Search for the cell housing the specified text and yield its (x, y) center coordinate. 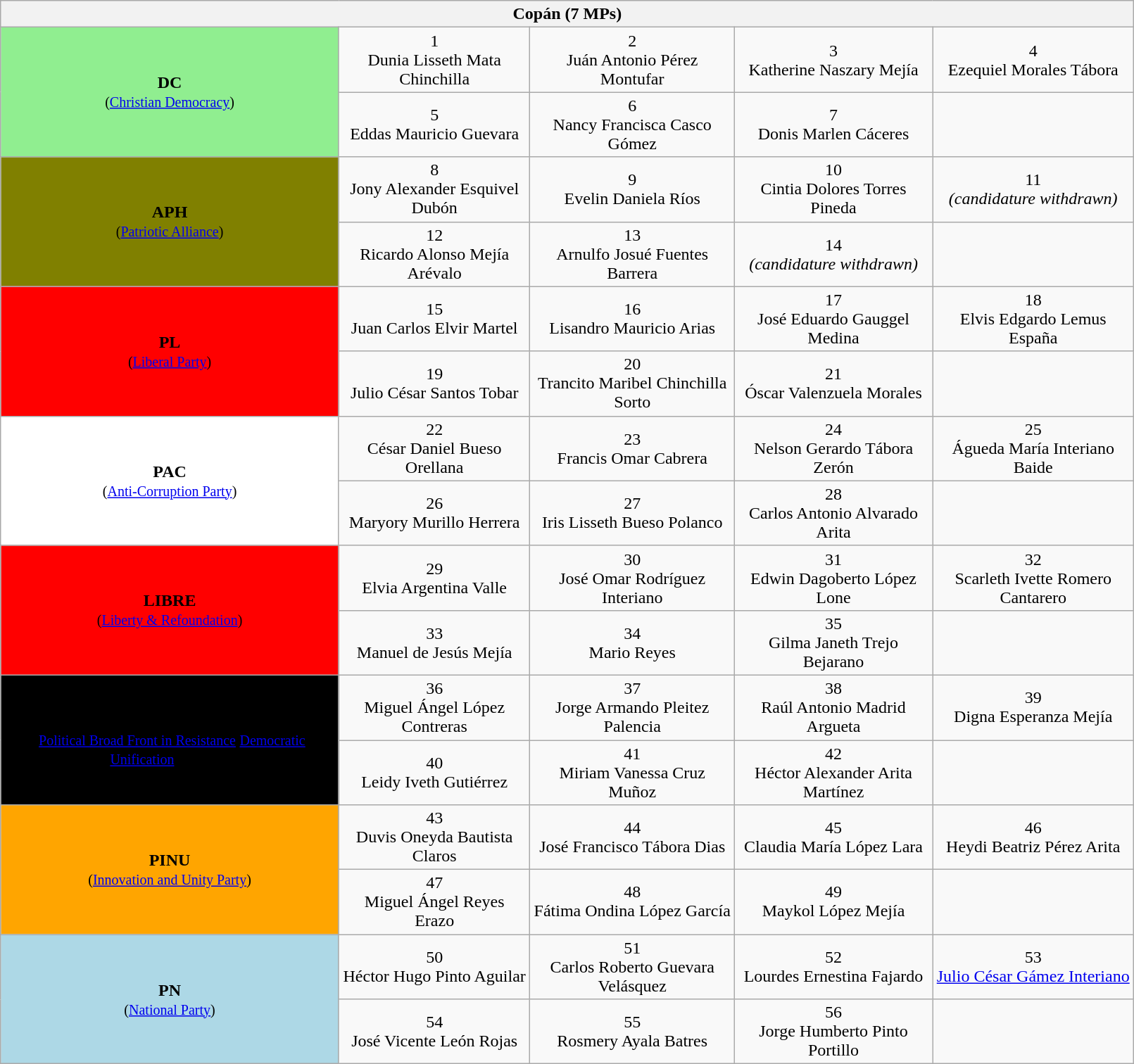
37Jorge Armando Pleitez Palencia (632, 707)
31Edwin Dagoberto López Lone (833, 578)
51Carlos Roberto Guevara Velásquez (632, 967)
23Francis Omar Cabrera (632, 448)
14(candidature withdrawn) (833, 254)
10Cintia Dolores Torres Pineda (833, 189)
7Donis Marlen Cáceres (833, 125)
44José Francisco Tábora Dias (632, 837)
34Mario Reyes (632, 642)
PINU(Innovation and Unity Party) (170, 870)
21Óscar Valenzuela Morales (833, 384)
36Miguel Ángel López Contreras (434, 707)
11(candidature withdrawn) (1033, 189)
47Miguel Ángel Reyes Erazo (434, 902)
4Ezequiel Morales Tábora (1033, 60)
50Héctor Hugo Pinto Aguilar (434, 967)
45Claudia María López Lara (833, 837)
PN(National Party) (170, 999)
LIBRE(Liberty & Refoundation) (170, 610)
UD/FAPER(Political Broad Front in Resistance/Democratic Unification Alliance) (170, 740)
PAC(Anti-Corruption Party) (170, 481)
APH(Patriotic Alliance) (170, 222)
5Eddas Mauricio Guevara (434, 125)
Copán (7 MPs) (567, 14)
PL(Liberal Party) (170, 351)
3Katherine Naszary Mejía (833, 60)
53Julio César Gámez Interiano (1033, 967)
15Juan Carlos Elvir Martel (434, 319)
40Leidy Iveth Gutiérrez (434, 773)
27Iris Lisseth Bueso Polanco (632, 513)
2Juán Antonio Pérez Montufar (632, 60)
25Águeda María Interiano Baide (1033, 448)
41Miriam Vanessa Cruz Muñoz (632, 773)
52Lourdes Ernestina Fajardo (833, 967)
24Nelson Gerardo Tábora Zerón (833, 448)
28Carlos Antonio Alvarado Arita (833, 513)
56Jorge Humberto Pinto Portillo (833, 1032)
22César Daniel Bueso Orellana (434, 448)
18Elvis Edgardo Lemus España (1033, 319)
33Manuel de Jesús Mejía (434, 642)
17José Eduardo Gauggel Medina (833, 319)
26Maryory Murillo Herrera (434, 513)
39Digna Esperanza Mejía (1033, 707)
20Trancito Maribel Chinchilla Sorto (632, 384)
30José Omar Rodríguez Interiano (632, 578)
29Elvia Argentina Valle (434, 578)
1Dunia Lisseth Mata Chinchilla (434, 60)
8Jony Alexander Esquivel Dubón (434, 189)
35Gilma Janeth Trejo Bejarano (833, 642)
19Julio César Santos Tobar (434, 384)
6Nancy Francisca Casco Gómez (632, 125)
48Fátima Ondina López García (632, 902)
49Maykol López Mejía (833, 902)
12Ricardo Alonso Mejía Arévalo (434, 254)
42Héctor Alexander Arita Martínez (833, 773)
9Evelin Daniela Ríos (632, 189)
55Rosmery Ayala Batres (632, 1032)
32Scarleth Ivette Romero Cantarero (1033, 578)
46Heydi Beatriz Pérez Arita (1033, 837)
43Duvis Oneyda Bautista Claros (434, 837)
54José Vicente León Rojas (434, 1032)
16Lisandro Mauricio Arias (632, 319)
DC(Christian Democracy) (170, 92)
38Raúl Antonio Madrid Argueta (833, 707)
13Arnulfo Josué Fuentes Barrera (632, 254)
